Search for the cell housing the specified text and yield its [x, y] center coordinate. 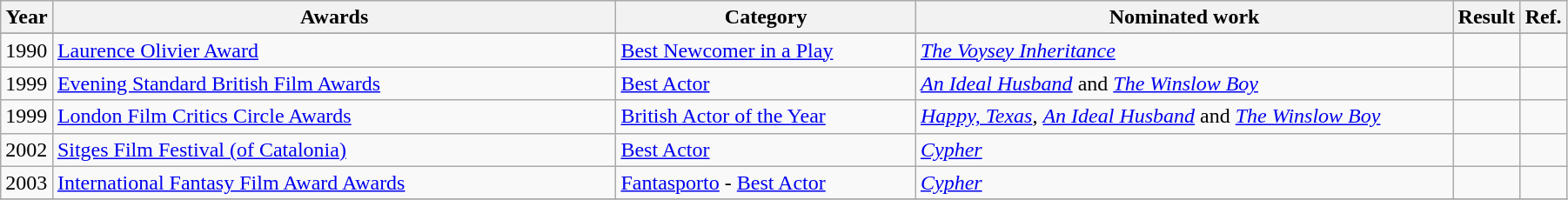
1990 [27, 50]
Sitges Film Festival (of Catalonia) [334, 150]
Result [1486, 17]
Awards [334, 17]
Evening Standard British Film Awards [334, 83]
London Film Critics Circle Awards [334, 117]
Laurence Olivier Award [334, 50]
Happy, Texas, An Ideal Husband and The Winslow Boy [1183, 117]
Year [27, 17]
Fantasporto - Best Actor [766, 183]
International Fantasy Film Award Awards [334, 183]
Best Newcomer in a Play [766, 50]
British Actor of the Year [766, 117]
The Voysey Inheritance [1183, 50]
An Ideal Husband and The Winslow Boy [1183, 83]
Nominated work [1183, 17]
2003 [27, 183]
Category [766, 17]
2002 [27, 150]
Ref. [1544, 17]
